Identify which cell holds the provided text, then report its [x, y] central coordinate. 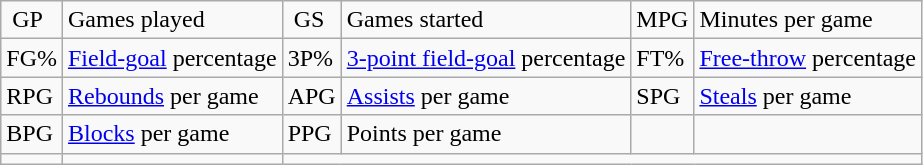
Points per game [486, 134]
Games played [172, 20]
Field-goal percentage [172, 58]
Minutes per game [808, 20]
FG% [32, 58]
MPG [662, 20]
Steals per game [808, 96]
FT% [662, 58]
Free-throw percentage [808, 58]
Assists per game [486, 96]
3-point field-goal percentage [486, 58]
Blocks per game [172, 134]
GS [312, 20]
APG [312, 96]
Rebounds per game [172, 96]
RPG [32, 96]
3P% [312, 58]
SPG [662, 96]
GP [32, 20]
PPG [312, 134]
BPG [32, 134]
Games started [486, 20]
